Locate the cell with the specified text and output its [X, Y] center coordinate. 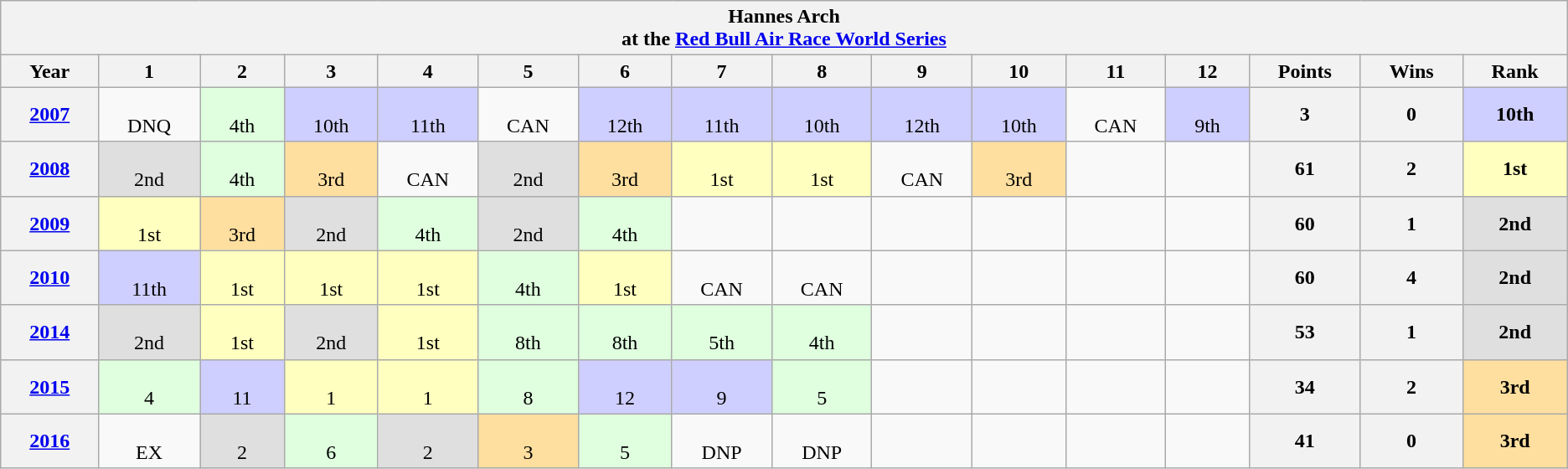
2015 [50, 387]
Rank [1514, 71]
Wins [1411, 71]
Year [50, 71]
34 [1305, 387]
2009 [50, 223]
41 [1305, 441]
2010 [50, 278]
2007 [50, 114]
Points [1305, 71]
2016 [50, 441]
10 [1019, 71]
5th [722, 332]
9th [1208, 114]
Hannes Archat the Red Bull Air Race World Series [784, 28]
61 [1305, 169]
EX [149, 441]
2008 [50, 169]
7 [722, 71]
2014 [50, 332]
53 [1305, 332]
DNQ [149, 114]
